Determine the (x, y) coordinate at the center of the cell enclosing the given text.  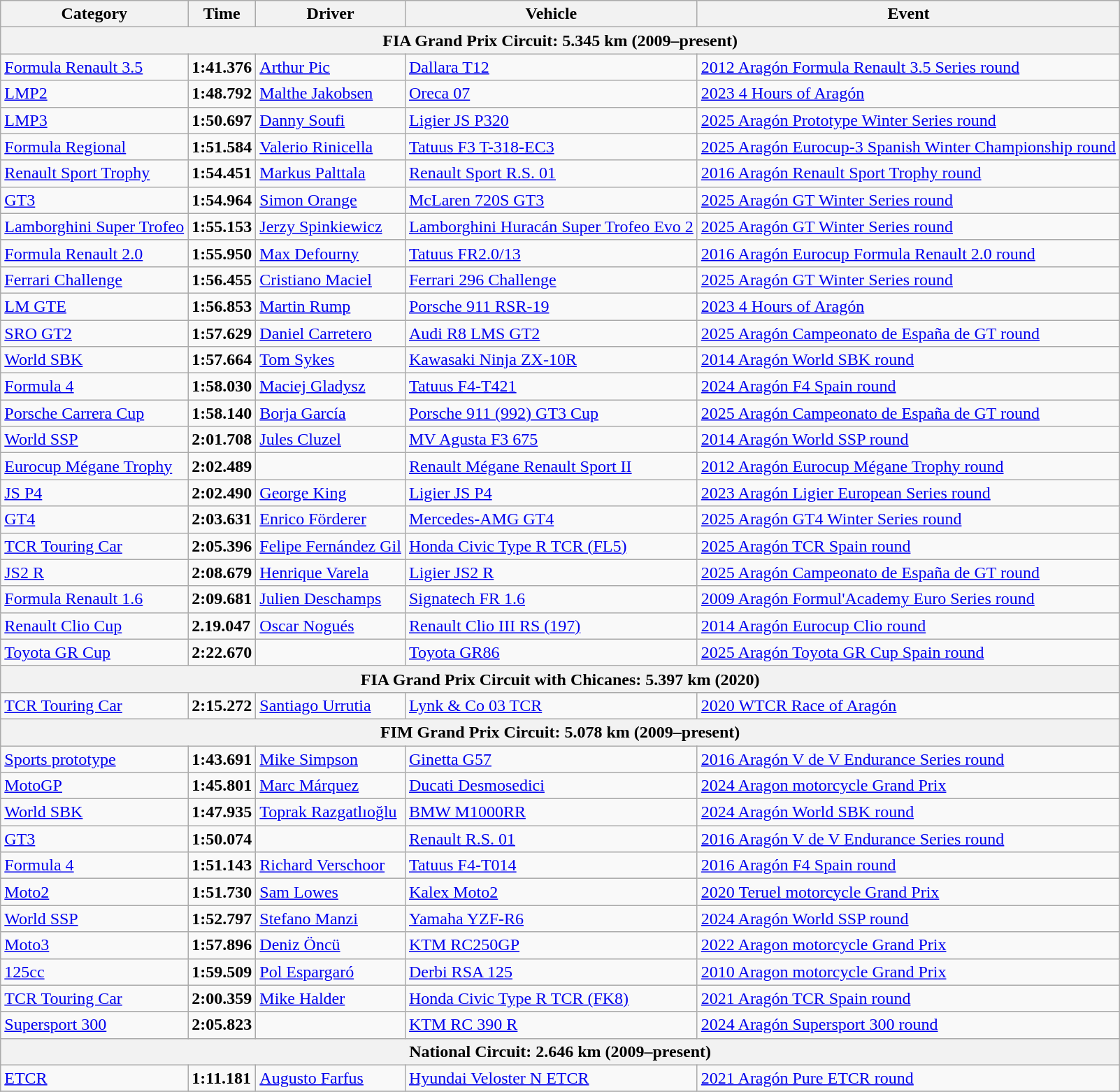
2009 Aragón Formul'Academy Euro Series round (908, 599)
Oreca 07 (551, 94)
Henrique Varela (331, 573)
Oscar Nogués (331, 626)
2016 Aragón F4 Spain round (908, 865)
125cc (94, 972)
Driver (331, 14)
Porsche 911 RSR-19 (551, 306)
2016 Aragón Renault Sport Trophy round (908, 173)
Ferrari 296 Challenge (551, 280)
MotoGP (94, 786)
2025 Aragón TCR Spain round (908, 546)
Marc Márquez (331, 786)
Ligier JS P320 (551, 120)
McLaren 720S GT3 (551, 200)
Porsche Carrera Cup (94, 413)
GT4 (94, 519)
SRO GT2 (94, 333)
Honda Civic Type R TCR (FK8) (551, 998)
Ducati Desmosedici (551, 786)
KTM RC 390 R (551, 1025)
2020 Teruel motorcycle Grand Prix (908, 892)
Dallara T12 (551, 67)
Sports prototype (94, 759)
Borja García (331, 413)
Lynk & Co 03 TCR (551, 705)
2012 Aragón Formula Renault 3.5 Series round (908, 67)
2:15.272 (222, 705)
1:50.074 (222, 839)
Mercedes-AMG GT4 (551, 519)
Moto2 (94, 892)
2022 Aragon motorcycle Grand Prix (908, 945)
1:54.964 (222, 200)
2:00.359 (222, 998)
FIA Grand Prix Circuit with Chicanes: 5.397 km (2020) (561, 679)
Jules Cluzel (331, 440)
2:22.670 (222, 652)
1:48.792 (222, 94)
1:43.691 (222, 759)
Stefano Manzi (331, 919)
Tatuus F4-T014 (551, 865)
Toyota GR86 (551, 652)
LM GTE (94, 306)
2014 Aragón World SSP round (908, 440)
Max Defourny (331, 253)
1:54.451 (222, 173)
Toprak Razgatlıoğlu (331, 812)
Jerzy Spinkiewicz (331, 227)
Vehicle (551, 14)
ETCR (94, 1078)
Renault Sport R.S. 01 (551, 173)
Lamborghini Huracán Super Trofeo Evo 2 (551, 227)
2024 Aragón World SSP round (908, 919)
Markus Palttala (331, 173)
JS P4 (94, 493)
2024 Aragón World SBK round (908, 812)
Tatuus F3 T-318-EC3 (551, 147)
Maciej Gladysz (331, 387)
Ferrari Challenge (94, 280)
Danny Soufi (331, 120)
2016 Aragón Eurocup Formula Renault 2.0 round (908, 253)
Renault R.S. 01 (551, 839)
2025 Aragón GT4 Winter Series round (908, 519)
Cristiano Maciel (331, 280)
KTM RC250GP (551, 945)
1:57.629 (222, 333)
BMW M1000RR (551, 812)
2012 Aragón Eurocup Mégane Trophy round (908, 466)
2014 Aragón World SBK round (908, 360)
1:57.896 (222, 945)
Daniel Carretero (331, 333)
Porsche 911 (992) GT3 Cup (551, 413)
Arthur Pic (331, 67)
Kalex Moto2 (551, 892)
LMP2 (94, 94)
1:55.950 (222, 253)
1:41.376 (222, 67)
Renault Sport Trophy (94, 173)
Category (94, 14)
Malthe Jakobsen (331, 94)
2010 Aragon motorcycle Grand Prix (908, 972)
1:56.853 (222, 306)
2:08.679 (222, 573)
Yamaha YZF-R6 (551, 919)
Julien Deschamps (331, 599)
2023 Aragón Ligier European Series round (908, 493)
Mike Halder (331, 998)
2024 Aragón F4 Spain round (908, 387)
Moto3 (94, 945)
Event (908, 14)
1:52.797 (222, 919)
Signatech FR 1.6 (551, 599)
Derbi RSA 125 (551, 972)
1:58.140 (222, 413)
1:51.730 (222, 892)
Formula Renault 2.0 (94, 253)
Pol Espargaró (331, 972)
Augusto Farfus (331, 1078)
1:47.935 (222, 812)
2020 WTCR Race of Aragón (908, 705)
2025 Aragón Prototype Winter Series round (908, 120)
1:50.697 (222, 120)
Kawasaki Ninja ZX-10R (551, 360)
Richard Verschoor (331, 865)
2:03.631 (222, 519)
Enrico Förderer (331, 519)
2:01.708 (222, 440)
LMP3 (94, 120)
Tatuus F4-T421 (551, 387)
Mike Simpson (331, 759)
2:09.681 (222, 599)
Felipe Fernández Gil (331, 546)
Ligier JS P4 (551, 493)
1:11.181 (222, 1078)
Martin Rump (331, 306)
Ligier JS2 R (551, 573)
Tatuus FR2.0/13 (551, 253)
Renault Clio Cup (94, 626)
2024 Aragón Supersport 300 round (908, 1025)
Formula Renault 1.6 (94, 599)
Eurocup Mégane Trophy (94, 466)
2021 Aragón Pure ETCR round (908, 1078)
FIM Grand Prix Circuit: 5.078 km (2009–present) (561, 732)
Supersport 300 (94, 1025)
1:58.030 (222, 387)
1:51.143 (222, 865)
1:59.509 (222, 972)
1:55.153 (222, 227)
Renault Mégane Renault Sport II (551, 466)
Santiago Urrutia (331, 705)
1:56.455 (222, 280)
Formula Renault 3.5 (94, 67)
Renault Clio III RS (197) (551, 626)
2025 Aragón Toyota GR Cup Spain round (908, 652)
Lamborghini Super Trofeo (94, 227)
Deniz Öncü (331, 945)
Ginetta G57 (551, 759)
Sam Lowes (331, 892)
Audi R8 LMS GT2 (551, 333)
1:45.801 (222, 786)
National Circuit: 2.646 km (2009–present) (561, 1051)
Tom Sykes (331, 360)
2:02.489 (222, 466)
Time (222, 14)
JS2 R (94, 573)
2021 Aragón TCR Spain round (908, 998)
1:51.584 (222, 147)
FIA Grand Prix Circuit: 5.345 km (2009–present) (561, 41)
2025 Aragón Eurocup-3 Spanish Winter Championship round (908, 147)
Formula Regional (94, 147)
Hyundai Veloster N ETCR (551, 1078)
2:05.396 (222, 546)
George King (331, 493)
MV Agusta F3 675 (551, 440)
Toyota GR Cup (94, 652)
2:05.823 (222, 1025)
Honda Civic Type R TCR (FL5) (551, 546)
Valerio Rinicella (331, 147)
Simon Orange (331, 200)
2024 Aragon motorcycle Grand Prix (908, 786)
2014 Aragón Eurocup Clio round (908, 626)
1:57.664 (222, 360)
2:02.490 (222, 493)
2.19.047 (222, 626)
